Find where the given text appears and provide that cell's center as (X, Y) coordinate. 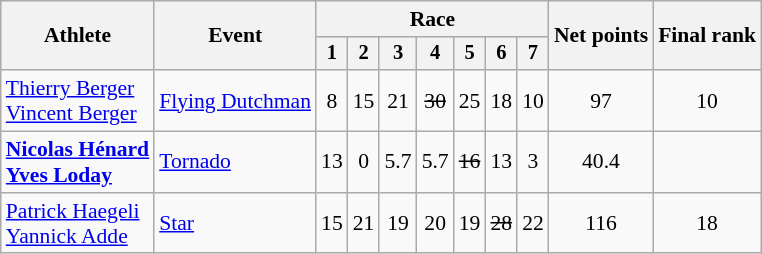
Tornado (235, 162)
2 (364, 54)
5 (470, 54)
8 (332, 100)
4 (436, 54)
Race (432, 19)
40.4 (601, 162)
7 (533, 54)
Star (235, 224)
1 (332, 54)
Net points (601, 36)
20 (436, 224)
Nicolas HénardYves Loday (78, 162)
Patrick HaegeliYannick Adde (78, 224)
6 (501, 54)
28 (501, 224)
22 (533, 224)
97 (601, 100)
16 (470, 162)
Final rank (707, 36)
30 (436, 100)
Event (235, 36)
25 (470, 100)
Thierry BergerVincent Berger (78, 100)
Flying Dutchman (235, 100)
0 (364, 162)
Athlete (78, 36)
116 (601, 224)
